Return the (X, Y) coordinate for the center point of the cell that contains the specified text.  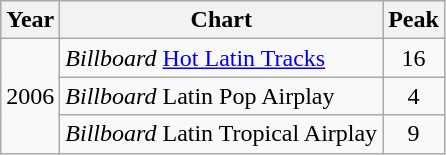
Billboard Latin Tropical Airplay (222, 134)
4 (414, 96)
Billboard Hot Latin Tracks (222, 58)
Year (30, 20)
9 (414, 134)
Peak (414, 20)
16 (414, 58)
2006 (30, 96)
Billboard Latin Pop Airplay (222, 96)
Chart (222, 20)
